From the cell containing the given text, extract its center point as (x, y) coordinate. 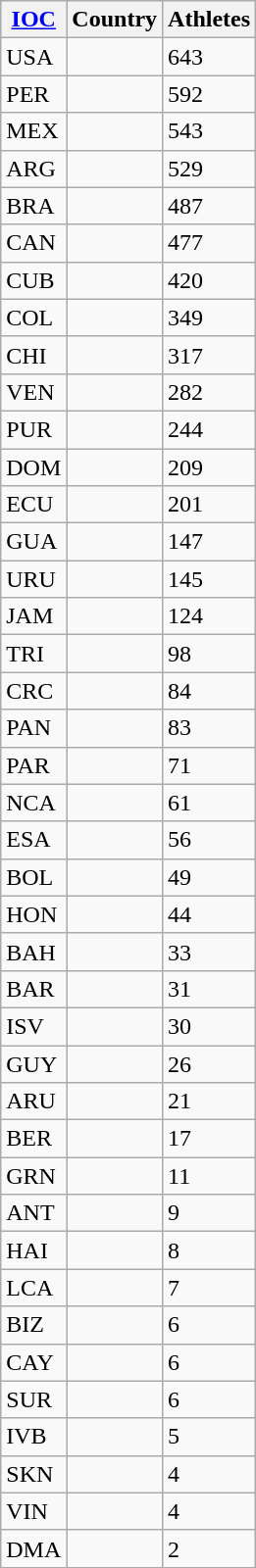
PAR (33, 765)
9 (210, 1213)
592 (210, 94)
244 (210, 429)
DOM (33, 467)
ISV (33, 1026)
COL (33, 318)
543 (210, 131)
GRN (33, 1176)
7 (210, 1288)
529 (210, 169)
CAY (33, 1362)
IOC (33, 20)
83 (210, 728)
VEN (33, 392)
30 (210, 1026)
477 (210, 243)
CAN (33, 243)
ARU (33, 1102)
420 (210, 280)
Athletes (210, 20)
61 (210, 803)
282 (210, 392)
BER (33, 1139)
CHI (33, 355)
JAM (33, 616)
SUR (33, 1399)
49 (210, 877)
147 (210, 542)
5 (210, 1437)
LCA (33, 1288)
HAI (33, 1250)
NCA (33, 803)
BIZ (33, 1325)
124 (210, 616)
PUR (33, 429)
643 (210, 57)
98 (210, 654)
317 (210, 355)
MEX (33, 131)
PAN (33, 728)
PER (33, 94)
8 (210, 1250)
GUY (33, 1063)
SKN (33, 1474)
CRC (33, 691)
145 (210, 579)
ARG (33, 169)
TRI (33, 654)
BAH (33, 952)
BOL (33, 877)
GUA (33, 542)
201 (210, 505)
USA (33, 57)
ECU (33, 505)
DMA (33, 1548)
BRA (33, 206)
IVB (33, 1437)
BAR (33, 989)
487 (210, 206)
31 (210, 989)
2 (210, 1548)
ESA (33, 840)
71 (210, 765)
349 (210, 318)
VIN (33, 1511)
ANT (33, 1213)
17 (210, 1139)
44 (210, 914)
21 (210, 1102)
URU (33, 579)
CUB (33, 280)
Country (115, 20)
56 (210, 840)
11 (210, 1176)
209 (210, 467)
26 (210, 1063)
84 (210, 691)
33 (210, 952)
HON (33, 914)
